Output the (X, Y) coordinate of the center of the cell containing the given text.  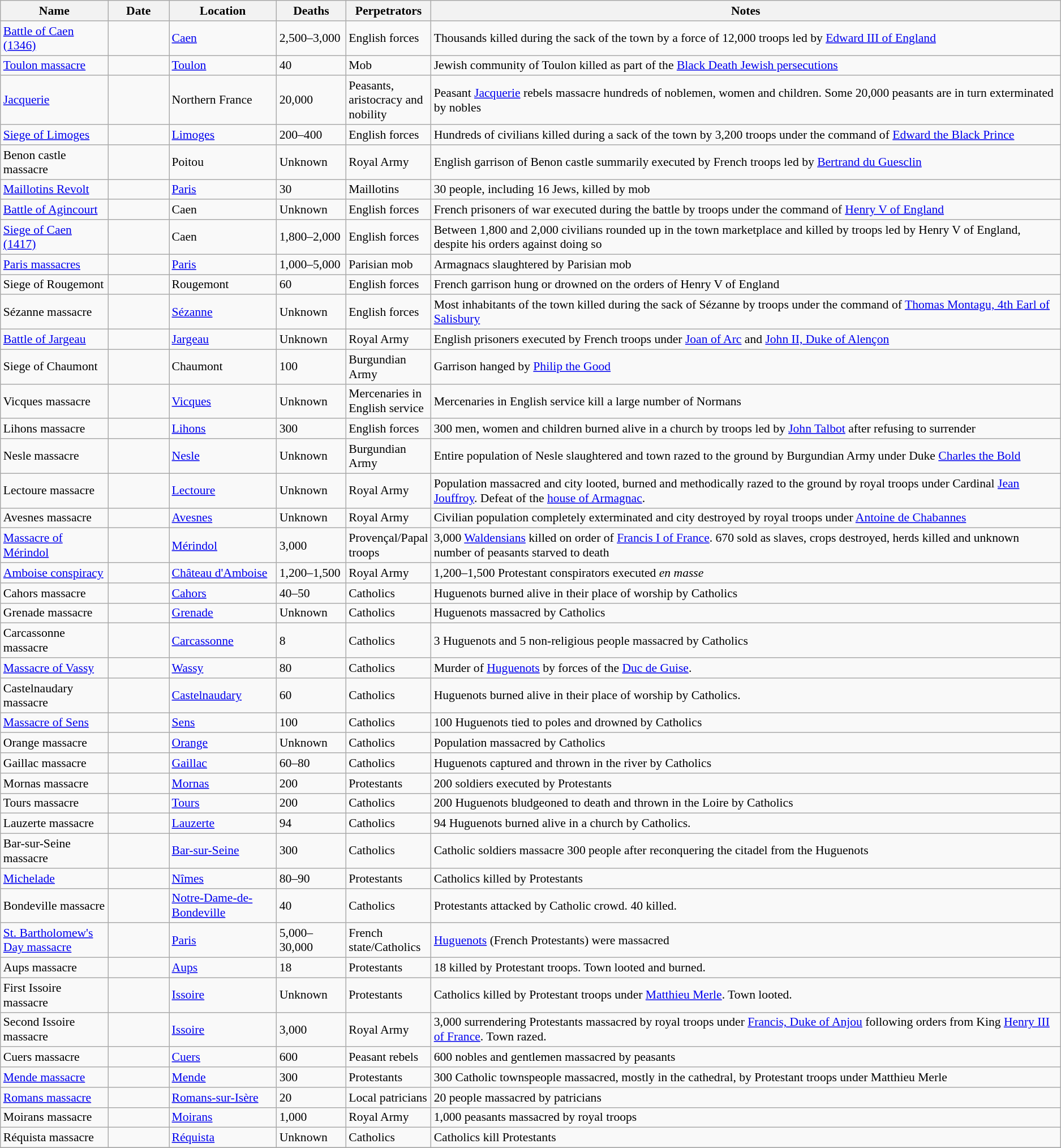
1,800–2,000 (311, 237)
Mercenaries in English service kill a large number of Normans (746, 401)
Catholics kill Protestants (746, 1138)
Mende massacre (54, 1077)
Mornas (222, 783)
Bondeville massacre (54, 906)
30 (311, 190)
300 Catholic townspeople massacred, mostly in the cathedral, by Protestant troops under Matthieu Merle (746, 1077)
First Issoire massacre (54, 995)
Moirans (222, 1117)
Paris massacres (54, 264)
200 soldiers executed by Protestants (746, 783)
Notes (746, 11)
20,000 (311, 101)
Garrison hanged by Philip the Good (746, 367)
18 killed by Protestant troops. Town looted and burned. (746, 968)
Cuers massacre (54, 1057)
3,000 surrendering Protestants massacred by royal troops under Francis, Duke of Anjou following orders from King Henry III of France. Town razed. (746, 1029)
French prisoners of war executed during the battle by troops under the command of Henry V of England (746, 210)
Vicques massacre (54, 401)
100 Huguenots tied to poles and drowned by Catholics (746, 723)
Siege of Limoges (54, 135)
Northern France (222, 101)
Vicques (222, 401)
Lihons massacre (54, 429)
Battle of Jargeau (54, 340)
Carcassonne massacre (54, 641)
Aups (222, 968)
8 (311, 641)
Jargeau (222, 340)
Huguenots burned alive in their place of worship by Catholics (746, 593)
French garrison hung or drowned on the orders of Henry V of England (746, 285)
Réquista (222, 1138)
Mérindol (222, 546)
Gaillac massacre (54, 763)
60–80 (311, 763)
Population massacred by Catholics (746, 743)
Moirans massacre (54, 1117)
Jacquerie (54, 101)
Sens (222, 723)
Entire population of Nesle slaughtered and town razed to the ground by Burgundian Army under Duke Charles the Bold (746, 456)
Siege of Rougemont (54, 285)
Provençal/Papal troops (388, 546)
Grenade massacre (54, 613)
Civilian population completely exterminated and city destroyed by royal troops under Antoine de Chabannes (746, 518)
Poitou (222, 162)
Deaths (311, 11)
Cahors (222, 593)
Wassy (222, 668)
Carcassonne (222, 641)
Michelade (54, 879)
Mornas massacre (54, 783)
1,000–5,000 (311, 264)
Protestants attacked by Catholic crowd. 40 killed. (746, 906)
80 (311, 668)
94 Huguenots burned alive in a church by Catholics. (746, 824)
Château d'Amboise (222, 573)
Grenade (222, 613)
Date (139, 11)
Siege of Caen (1417) (54, 237)
Romans-sur-Isère (222, 1098)
Catholics killed by Protestant troops under Matthieu Merle. Town looted. (746, 995)
Benon castle massacre (54, 162)
Massacre of Vassy (54, 668)
20 (311, 1098)
Local patricians (388, 1098)
Toulon (222, 66)
600 (311, 1057)
Bar-sur-Seine (222, 851)
Lauzerte (222, 824)
Armagnacs slaughtered by Parisian mob (746, 264)
Name (54, 11)
Second Issoire massacre (54, 1029)
Massacre of Sens (54, 723)
Huguenots captured and thrown in the river by Catholics (746, 763)
30 people, including 16 Jews, killed by mob (746, 190)
Tours (222, 803)
Lectoure (222, 490)
Chaumont (222, 367)
Murder of Huguenots by forces of the Duc de Guise. (746, 668)
Nîmes (222, 879)
Maillotins (388, 190)
Catholic soldiers massacre 300 people after reconquering the citadel from the Huguenots (746, 851)
Tours massacre (54, 803)
Orange massacre (54, 743)
Toulon massacre (54, 66)
80–90 (311, 879)
1,000 (311, 1117)
Réquista massacre (54, 1138)
Peasant Jacquerie rebels massacre hundreds of noblemen, women and children. Some 20,000 peasants are in turn exterminated by nobles (746, 101)
Jewish community of Toulon killed as part of the Black Death Jewish persecutions (746, 66)
Cahors massacre (54, 593)
18 (311, 968)
Gaillac (222, 763)
Most inhabitants of the town killed during the sack of Sézanne by troops under the command of Thomas Montagu, 4th Earl of Salisbury (746, 312)
Lihons (222, 429)
1,000 peasants massacred by royal troops (746, 1117)
Avesnes (222, 518)
Romans massacre (54, 1098)
Aups massacre (54, 968)
Orange (222, 743)
2,500–3,000 (311, 38)
Notre-Dame-de-Bondeville (222, 906)
English garrison of Benon castle summarily executed by French troops led by Bertrand du Guesclin (746, 162)
600 nobles and gentlemen massacred by peasants (746, 1057)
Sézanne (222, 312)
Thousands killed during the sack of the town by a force of 12,000 troops led by Edward III of England (746, 38)
Sézanne massacre (54, 312)
Perpetrators (388, 11)
Peasants, aristocracy and nobility (388, 101)
40–50 (311, 593)
Massacre of Mérindol (54, 546)
Siege of Chaumont (54, 367)
Huguenots burned alive in their place of worship by Catholics. (746, 695)
St. Bartholomew's Day massacre (54, 941)
Peasant rebels (388, 1057)
Lauzerte massacre (54, 824)
Huguenots massacred by Catholics (746, 613)
Amboise conspiracy (54, 573)
English prisoners executed by French troops under Joan of Arc and John II, Duke of Alençon (746, 340)
200 Huguenots bludgeoned to death and thrown in the Loire by Catholics (746, 803)
Catholics killed by Protestants (746, 879)
Mercenaries in English service (388, 401)
20 people massacred by patricians (746, 1098)
1,200–1,500 Protestant conspirators executed en masse (746, 573)
1,200–1,500 (311, 573)
Battle of Caen (1346) (54, 38)
Parisian mob (388, 264)
5,000–30,000 (311, 941)
Castelnaudary (222, 695)
Mende (222, 1077)
Limoges (222, 135)
Lectoure massacre (54, 490)
94 (311, 824)
Hundreds of civilians killed during a sack of the town by 3,200 troops under the command of Edward the Black Prince (746, 135)
Mob (388, 66)
200–400 (311, 135)
Avesnes massacre (54, 518)
Battle of Agincourt (54, 210)
Rougemont (222, 285)
Maillotins Revolt (54, 190)
300 men, women and children burned alive in a church by troops led by John Talbot after refusing to surrender (746, 429)
Cuers (222, 1057)
Castelnaudary massacre (54, 695)
Nesle (222, 456)
Location (222, 11)
Bar-sur-Seine massacre (54, 851)
French state/Catholics (388, 941)
Nesle massacre (54, 456)
3 Huguenots and 5 non-religious people massacred by Catholics (746, 641)
Huguenots (French Protestants) were massacred (746, 941)
